Determine the [X, Y] coordinate at the center of the cell enclosing the given text.  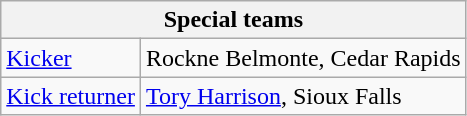
Rockne Belmonte, Cedar Rapids [303, 58]
Kicker [71, 58]
Tory Harrison, Sioux Falls [303, 96]
Kick returner [71, 96]
Special teams [234, 20]
